Find where the given text appears and provide that cell's center as (x, y) coordinate. 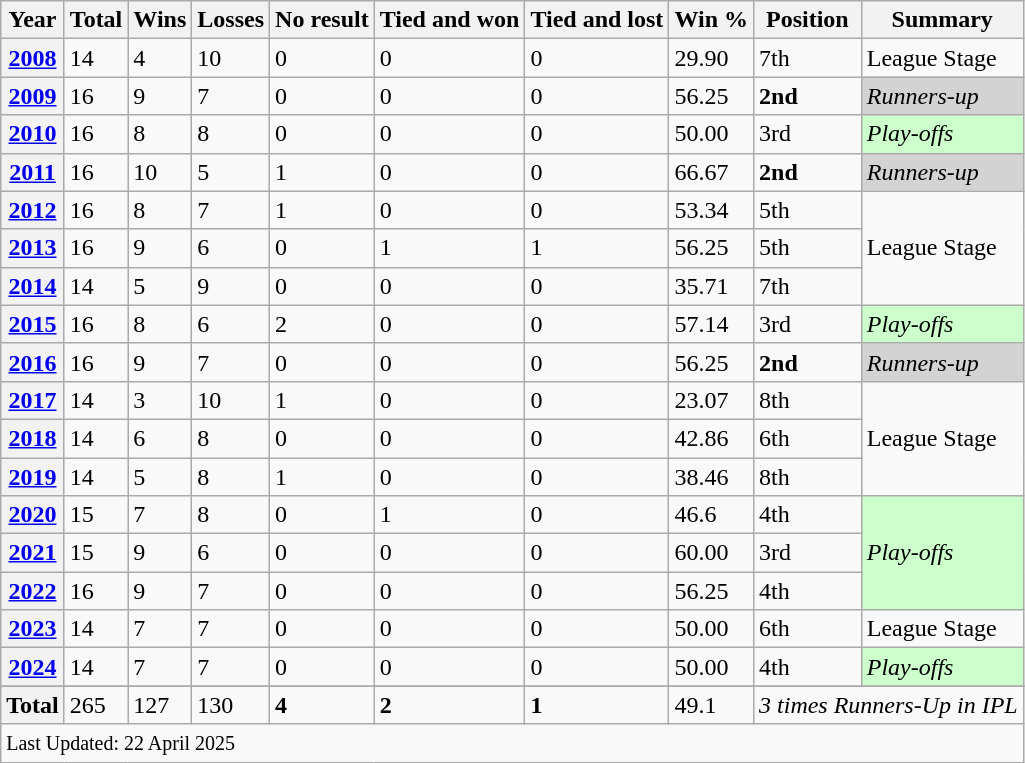
2009 (33, 96)
No result (322, 20)
2020 (33, 515)
Summary (942, 20)
3 times Runners-Up in IPL (889, 705)
2023 (33, 629)
Losses (231, 20)
35.71 (712, 286)
2021 (33, 553)
Tied and lost (597, 20)
60.00 (712, 553)
2011 (33, 172)
2010 (33, 134)
29.90 (712, 58)
3 (160, 400)
2017 (33, 400)
Win % (712, 20)
46.6 (712, 515)
Year (33, 20)
265 (96, 705)
42.86 (712, 438)
23.07 (712, 400)
2013 (33, 248)
130 (231, 705)
2014 (33, 286)
2022 (33, 591)
127 (160, 705)
2024 (33, 667)
57.14 (712, 324)
Position (808, 20)
53.34 (712, 210)
Wins (160, 20)
Last Updated: 22 April 2025 (512, 743)
2019 (33, 477)
2016 (33, 362)
49.1 (712, 705)
2012 (33, 210)
2015 (33, 324)
Tied and won (450, 20)
66.67 (712, 172)
2008 (33, 58)
2018 (33, 438)
38.46 (712, 477)
